Search for the cell housing the specified text and yield its (x, y) center coordinate. 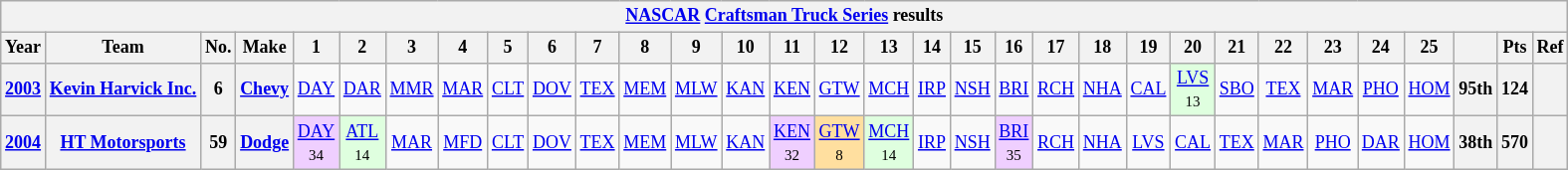
MCH (889, 89)
No. (219, 48)
KEN (792, 89)
21 (1236, 48)
15 (972, 48)
22 (1283, 48)
95th (1475, 89)
2 (362, 48)
17 (1056, 48)
Team (122, 48)
4 (463, 48)
SBO (1236, 89)
Chevy (265, 89)
24 (1382, 48)
DAY (316, 89)
12 (839, 48)
570 (1515, 143)
25 (1430, 48)
7 (597, 48)
BRI (1013, 89)
Kevin Harvick Inc. (122, 89)
9 (697, 48)
18 (1102, 48)
14 (932, 48)
13 (889, 48)
59 (219, 143)
3 (412, 48)
Dodge (265, 143)
20 (1193, 48)
NASCAR Craftsman Truck Series results (784, 16)
11 (792, 48)
8 (645, 48)
1 (316, 48)
2003 (24, 89)
MFD (463, 143)
Make (265, 48)
19 (1149, 48)
Year (24, 48)
MMR (412, 89)
Pts (1515, 48)
GTW (839, 89)
GTW8 (839, 143)
5 (508, 48)
124 (1515, 89)
BRI35 (1013, 143)
KEN32 (792, 143)
ATL14 (362, 143)
16 (1013, 48)
LVS13 (1193, 89)
23 (1333, 48)
38th (1475, 143)
DAY34 (316, 143)
10 (746, 48)
HT Motorsports (122, 143)
2004 (24, 143)
LVS (1149, 143)
Ref (1550, 48)
MCH14 (889, 143)
